Locate the cell with the specified text and output its (X, Y) center coordinate. 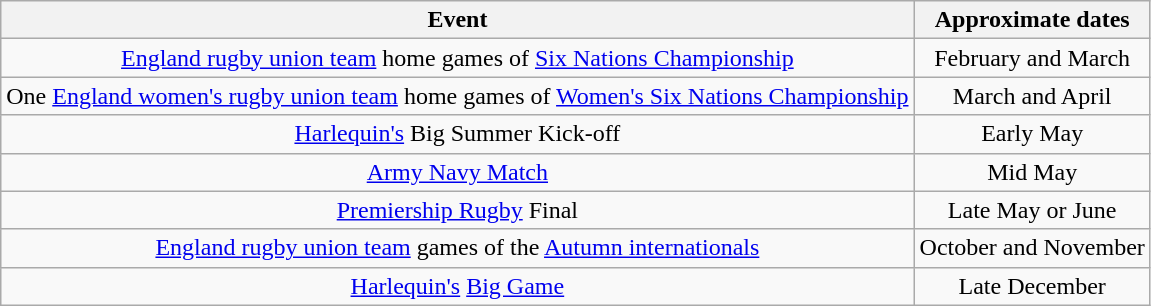
Mid May (1032, 172)
Late December (1032, 286)
England rugby union team home games of Six Nations Championship (458, 58)
Army Navy Match (458, 172)
March and April (1032, 96)
Harlequin's Big Summer Kick-off (458, 134)
Premiership Rugby Final (458, 210)
October and November (1032, 248)
One England women's rugby union team home games of Women's Six Nations Championship (458, 96)
Event (458, 20)
Early May (1032, 134)
Late May or June (1032, 210)
Approximate dates (1032, 20)
Harlequin's Big Game (458, 286)
February and March (1032, 58)
England rugby union team games of the Autumn internationals (458, 248)
